Return (x, y) of the center of cell containing provided text 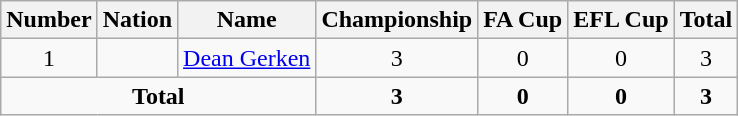
Dean Gerken (247, 58)
EFL Cup (621, 20)
1 (49, 58)
Number (49, 20)
Name (247, 20)
Nation (137, 20)
Championship (397, 20)
FA Cup (523, 20)
